Output the [X, Y] coordinate of the center of the cell containing the given text.  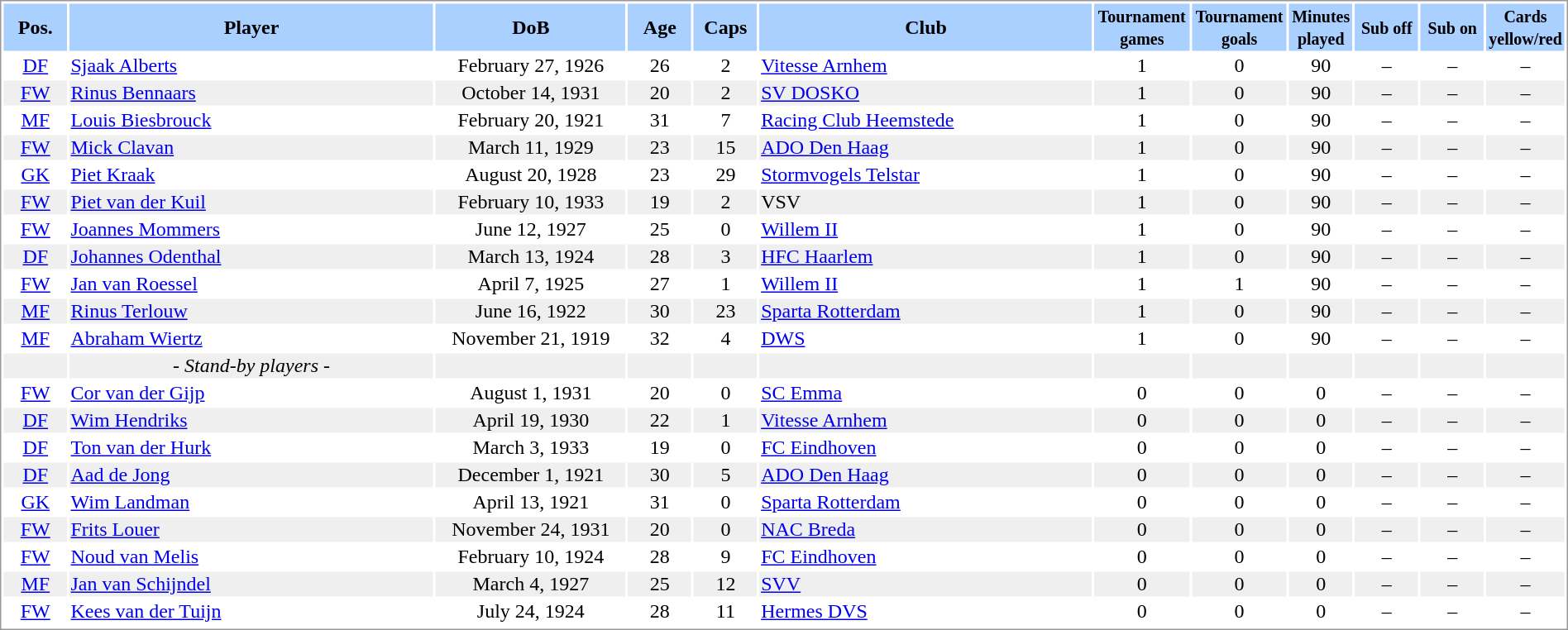
November 21, 1919 [531, 338]
9 [726, 556]
Caps [726, 26]
Minutesplayed [1322, 26]
Racing Club Heemstede [926, 120]
Rinus Terlouw [251, 312]
August 1, 1931 [531, 393]
Mick Clavan [251, 148]
Tournamentgoals [1239, 26]
Sjaak Alberts [251, 65]
11 [726, 611]
Jan van Schijndel [251, 585]
26 [660, 65]
November 24, 1931 [531, 530]
SV DOSKO [926, 93]
February 20, 1921 [531, 120]
March 13, 1924 [531, 257]
27 [660, 284]
April 13, 1921 [531, 502]
SC Emma [926, 393]
Piet van der Kuil [251, 203]
March 3, 1933 [531, 447]
Wim Landman [251, 502]
March 11, 1929 [531, 148]
Club [926, 26]
Rinus Bennaars [251, 93]
Age [660, 26]
HFC Haarlem [926, 257]
4 [726, 338]
Ton van der Hurk [251, 447]
Sub off [1386, 26]
DWS [926, 338]
Jan van Roessel [251, 284]
32 [660, 338]
Joannes Mommers [251, 229]
August 20, 1928 [531, 174]
Tournamentgames [1141, 26]
Noud van Melis [251, 556]
Aad de Jong [251, 475]
NAC Breda [926, 530]
April 19, 1930 [531, 421]
VSV [926, 203]
Piet Kraak [251, 174]
Cardsyellow/red [1526, 26]
Frits Louer [251, 530]
December 1, 1921 [531, 475]
June 16, 1922 [531, 312]
Johannes Odenthal [251, 257]
March 4, 1927 [531, 585]
SVV [926, 585]
Player [251, 26]
12 [726, 585]
April 7, 1925 [531, 284]
5 [726, 475]
22 [660, 421]
Abraham Wiertz [251, 338]
15 [726, 148]
DoB [531, 26]
February 27, 1926 [531, 65]
29 [726, 174]
3 [726, 257]
February 10, 1933 [531, 203]
Kees van der Tuijn [251, 611]
June 12, 1927 [531, 229]
Pos. [35, 26]
Wim Hendriks [251, 421]
7 [726, 120]
Hermes DVS [926, 611]
July 24, 1924 [531, 611]
Sub on [1452, 26]
Stormvogels Telstar [926, 174]
Cor van der Gijp [251, 393]
February 10, 1924 [531, 556]
Louis Biesbrouck [251, 120]
October 14, 1931 [531, 93]
- Stand-by players - [251, 366]
